Identify which cell holds the provided text, then report its [x, y] central coordinate. 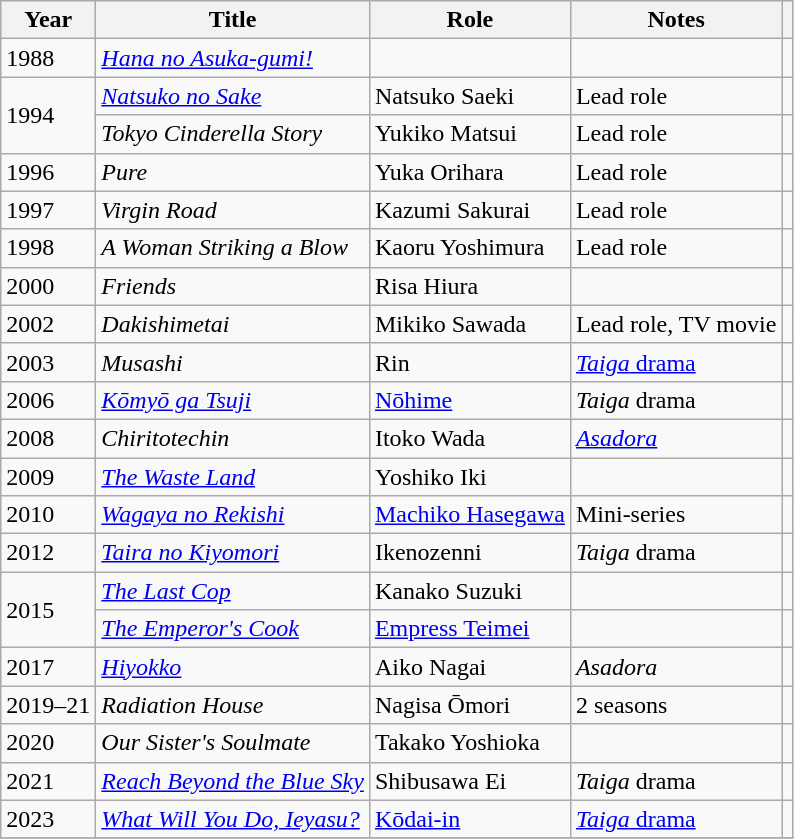
2009 [48, 477]
2002 [48, 324]
2023 [48, 819]
2010 [48, 515]
What Will You Do, Ieyasu? [233, 819]
Chiritotechin [233, 438]
Itoko Wada [470, 438]
Mikiko Sawada [470, 324]
Musashi [233, 362]
Kazumi Sakurai [470, 210]
2006 [48, 400]
Nōhime [470, 400]
Mini-series [676, 515]
1998 [48, 248]
Hana no Asuka-gumi! [233, 58]
Our Sister's Soulmate [233, 743]
Nagisa Ōmori [470, 705]
2012 [48, 553]
The Waste Land [233, 477]
Virgin Road [233, 210]
Dakishimetai [233, 324]
Risa Hiura [470, 286]
Takako Yoshioka [470, 743]
Notes [676, 20]
Yukiko Matsui [470, 134]
2015 [48, 610]
Role [470, 20]
2020 [48, 743]
2 seasons [676, 705]
The Last Cop [233, 591]
2008 [48, 438]
Kōdai-in [470, 819]
Aiko Nagai [470, 667]
Ikenozenni [470, 553]
Yuka Orihara [470, 172]
Rin [470, 362]
Natsuko Saeki [470, 96]
Pure [233, 172]
1996 [48, 172]
1988 [48, 58]
Yoshiko Iki [470, 477]
Friends [233, 286]
2017 [48, 667]
Title [233, 20]
Machiko Hasegawa [470, 515]
Kanako Suzuki [470, 591]
Reach Beyond the Blue Sky [233, 781]
2021 [48, 781]
Tokyo Cinderella Story [233, 134]
2000 [48, 286]
Year [48, 20]
2003 [48, 362]
1994 [48, 115]
Wagaya no Rekishi [233, 515]
Empress Teimei [470, 629]
Lead role, TV movie [676, 324]
1997 [48, 210]
The Emperor's Cook [233, 629]
Shibusawa Ei [470, 781]
Radiation House [233, 705]
Taira no Kiyomori [233, 553]
A Woman Striking a Blow [233, 248]
2019–21 [48, 705]
Hiyokko [233, 667]
Kaoru Yoshimura [470, 248]
Kōmyō ga Tsuji [233, 400]
Natsuko no Sake [233, 96]
